From the cell containing the given text, extract its center point as [X, Y] coordinate. 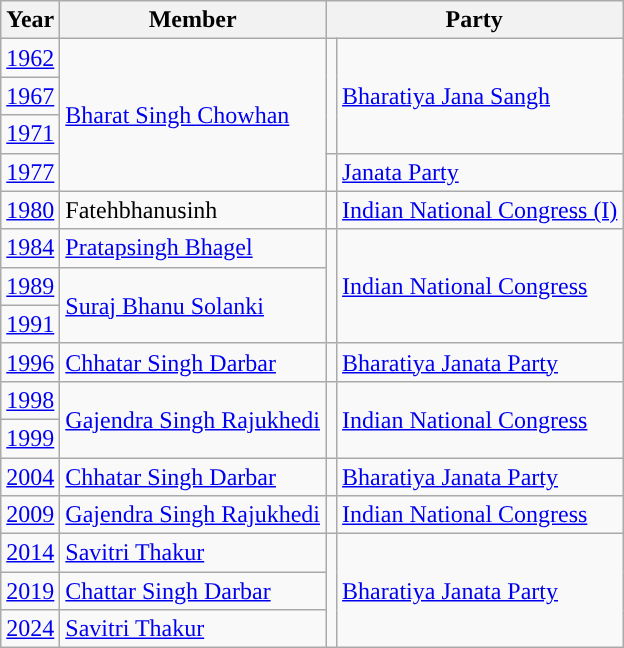
1991 [30, 324]
Bharat Singh Chowhan [193, 115]
1967 [30, 96]
Member [193, 20]
1977 [30, 172]
1989 [30, 286]
2024 [30, 629]
Chattar Singh Darbar [193, 591]
2014 [30, 553]
Indian National Congress (I) [480, 210]
1996 [30, 362]
1971 [30, 134]
1998 [30, 400]
Janata Party [480, 172]
Pratapsingh Bhagel [193, 248]
1962 [30, 58]
Party [474, 20]
2019 [30, 591]
Year [30, 20]
1980 [30, 210]
Bharatiya Jana Sangh [480, 96]
2009 [30, 515]
1984 [30, 248]
Suraj Bhanu Solanki [193, 305]
1999 [30, 438]
2004 [30, 477]
Fatehbhanusinh [193, 210]
